For the text-containing cell, return its midpoint in [x, y] coordinate format. 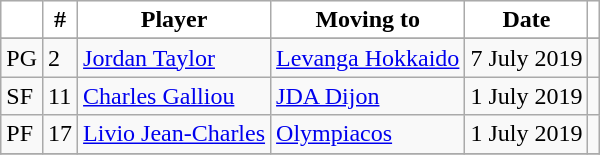
Livio Jean-Charles [174, 134]
PG [22, 58]
11 [60, 96]
7 July 2019 [526, 58]
Charles Galliou [174, 96]
Date [526, 20]
Olympiacos [368, 134]
Moving to [368, 20]
17 [60, 134]
Jordan Taylor [174, 58]
SF [22, 96]
# [60, 20]
PF [22, 134]
Player [174, 20]
2 [60, 58]
Levanga Hokkaido [368, 58]
JDA Dijon [368, 96]
